Find where the given text appears and provide that cell's center as [X, Y] coordinate. 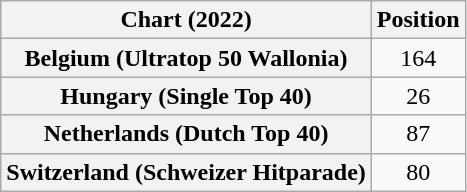
Netherlands (Dutch Top 40) [186, 134]
Chart (2022) [186, 20]
26 [418, 96]
164 [418, 58]
Switzerland (Schweizer Hitparade) [186, 172]
87 [418, 134]
Position [418, 20]
Belgium (Ultratop 50 Wallonia) [186, 58]
80 [418, 172]
Hungary (Single Top 40) [186, 96]
